Detect which cell encompasses the target text, then output its (X, Y) center coordinate. 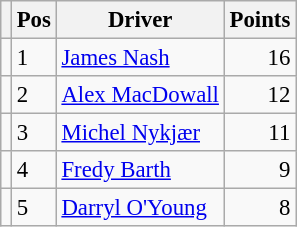
5 (34, 208)
Darryl O'Young (140, 208)
Pos (34, 20)
Points (260, 20)
James Nash (140, 58)
Fredy Barth (140, 170)
4 (34, 170)
11 (260, 133)
9 (260, 170)
Alex MacDowall (140, 95)
8 (260, 208)
1 (34, 58)
12 (260, 95)
Michel Nykjær (140, 133)
3 (34, 133)
Driver (140, 20)
2 (34, 95)
16 (260, 58)
